Provide the [X, Y] coordinate of the cell's center where the given text is located.  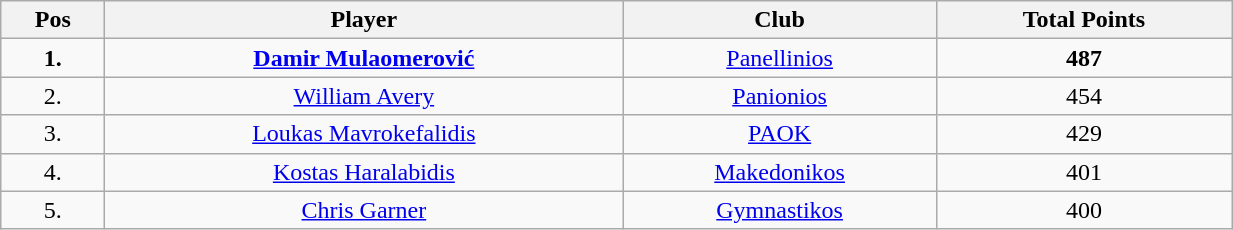
454 [1084, 96]
Total Points [1084, 20]
Damir Mulaomerović [364, 58]
3. [53, 134]
487 [1084, 58]
Panellinios [780, 58]
Kostas Haralabidis [364, 172]
Pos [53, 20]
Loukas Mavrokefalidis [364, 134]
Panionios [780, 96]
Makedonikos [780, 172]
2. [53, 96]
401 [1084, 172]
5. [53, 210]
Club [780, 20]
400 [1084, 210]
William Avery [364, 96]
Player [364, 20]
429 [1084, 134]
Chris Garner [364, 210]
1. [53, 58]
PAOK [780, 134]
4. [53, 172]
Gymnastikos [780, 210]
